Identify which cell holds the provided text, then report its (X, Y) central coordinate. 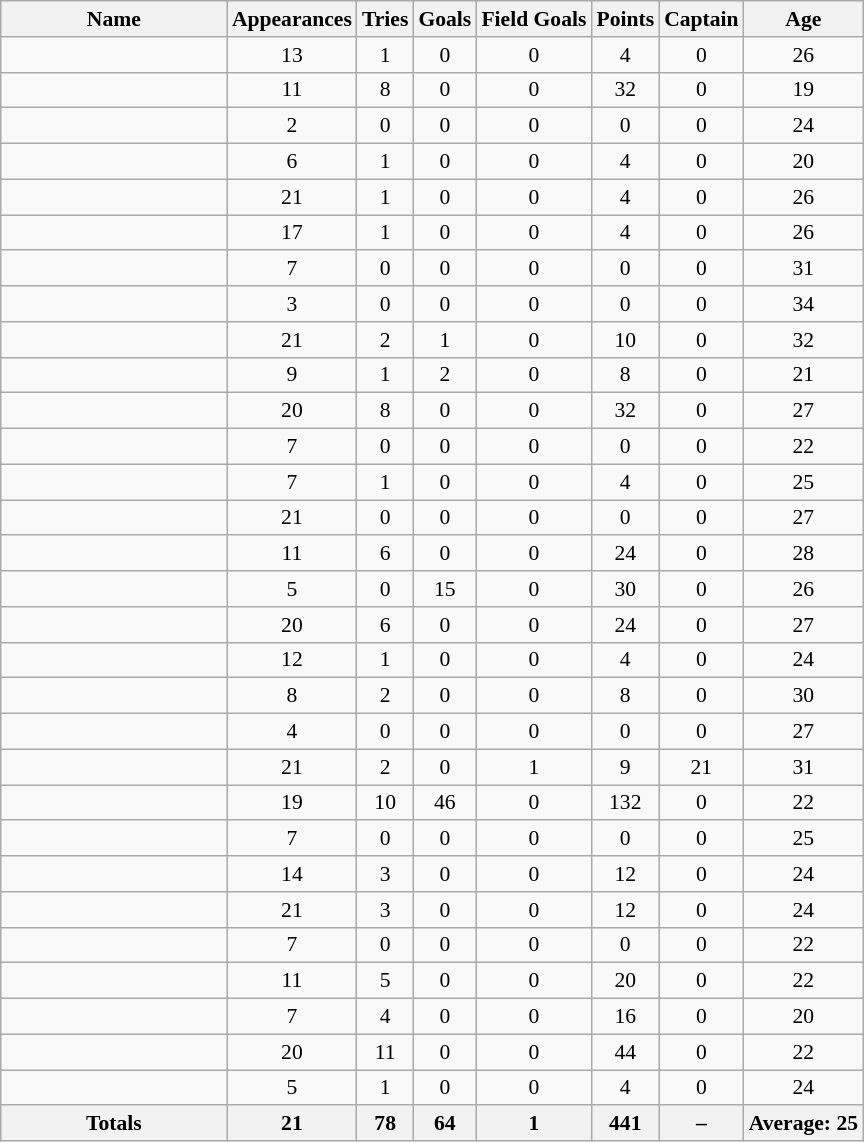
46 (444, 803)
16 (625, 1017)
44 (625, 1052)
Captain (702, 19)
17 (292, 233)
Name (114, 19)
Totals (114, 1124)
441 (625, 1124)
Field Goals (534, 19)
15 (444, 589)
132 (625, 803)
– (702, 1124)
Points (625, 19)
Age (804, 19)
34 (804, 304)
Goals (444, 19)
14 (292, 874)
13 (292, 55)
Appearances (292, 19)
78 (385, 1124)
Tries (385, 19)
Average: 25 (804, 1124)
28 (804, 554)
64 (444, 1124)
